Output the (x, y) coordinate of the center of the cell containing the given text.  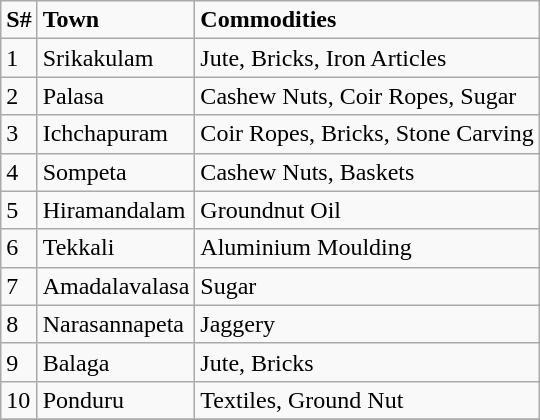
1 (19, 58)
Ichchapuram (116, 134)
6 (19, 248)
Town (116, 20)
8 (19, 324)
5 (19, 210)
2 (19, 96)
Textiles, Ground Nut (367, 400)
9 (19, 362)
Balaga (116, 362)
S# (19, 20)
Aluminium Moulding (367, 248)
4 (19, 172)
Groundnut Oil (367, 210)
Sugar (367, 286)
Ponduru (116, 400)
Tekkali (116, 248)
Jaggery (367, 324)
Jute, Bricks (367, 362)
3 (19, 134)
Cashew Nuts, Baskets (367, 172)
Jute, Bricks, Iron Articles (367, 58)
10 (19, 400)
Srikakulam (116, 58)
7 (19, 286)
Sompeta (116, 172)
Palasa (116, 96)
Commodities (367, 20)
Cashew Nuts, Coir Ropes, Sugar (367, 96)
Narasannapeta (116, 324)
Coir Ropes, Bricks, Stone Carving (367, 134)
Hiramandalam (116, 210)
Amadalavalasa (116, 286)
